Return the [x, y] coordinate for the center point of the cell that contains the specified text.  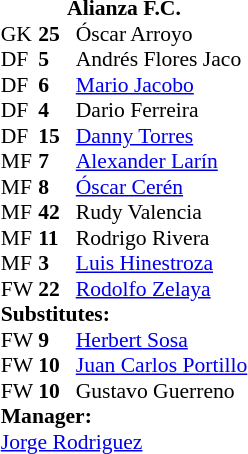
7 [57, 161]
6 [57, 84]
22 [57, 288]
Gustavo Guerreno [162, 390]
Óscar Arroyo [162, 33]
Rodolfo Zelaya [162, 288]
Substitutes: [124, 314]
9 [57, 339]
15 [57, 135]
3 [57, 263]
8 [57, 186]
Mario Jacobo [162, 84]
Luis Hinestroza [162, 263]
Juan Carlos Portillo [162, 365]
5 [57, 59]
GK [20, 33]
Alexander Larín [162, 161]
42 [57, 212]
25 [57, 33]
Rudy Valencia [162, 212]
Dario Ferreira [162, 110]
Rodrigo Rivera [162, 237]
4 [57, 110]
Andrés Flores Jaco [162, 59]
Danny Torres [162, 135]
Jorge Rodriguez [124, 441]
Óscar Cerén [162, 186]
11 [57, 237]
Herbert Sosa [162, 339]
Manager: [124, 416]
